Search for the cell housing the specified text and yield its (X, Y) center coordinate. 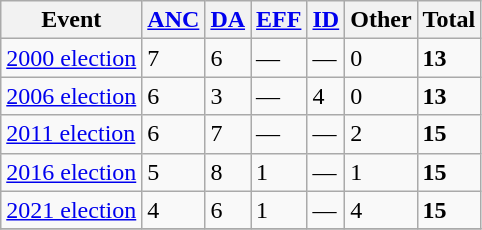
ID (326, 20)
8 (228, 172)
2021 election (72, 210)
2011 election (72, 134)
Event (72, 20)
ANC (174, 20)
EFF (279, 20)
Other (381, 20)
2000 election (72, 58)
DA (228, 20)
2016 election (72, 172)
Total (449, 20)
5 (174, 172)
3 (228, 96)
2 (381, 134)
2006 election (72, 96)
